Capture the cell that displays the provided text and extract its (x, y) central coordinate. 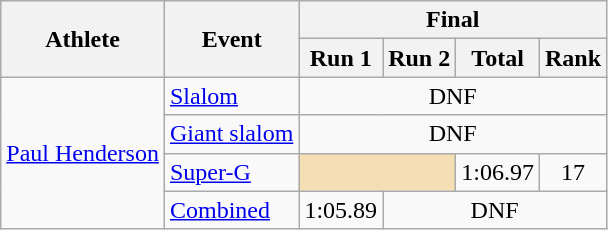
Event (231, 39)
Giant slalom (231, 134)
Run 1 (341, 58)
Total (498, 58)
Paul Henderson (83, 153)
Athlete (83, 39)
Super-G (231, 172)
1:05.89 (341, 210)
1:06.97 (498, 172)
Slalom (231, 96)
Final (453, 20)
Run 2 (420, 58)
Rank (572, 58)
Combined (231, 210)
17 (572, 172)
